Extract the [x, y] coordinate from the center of the cell holding the provided text.  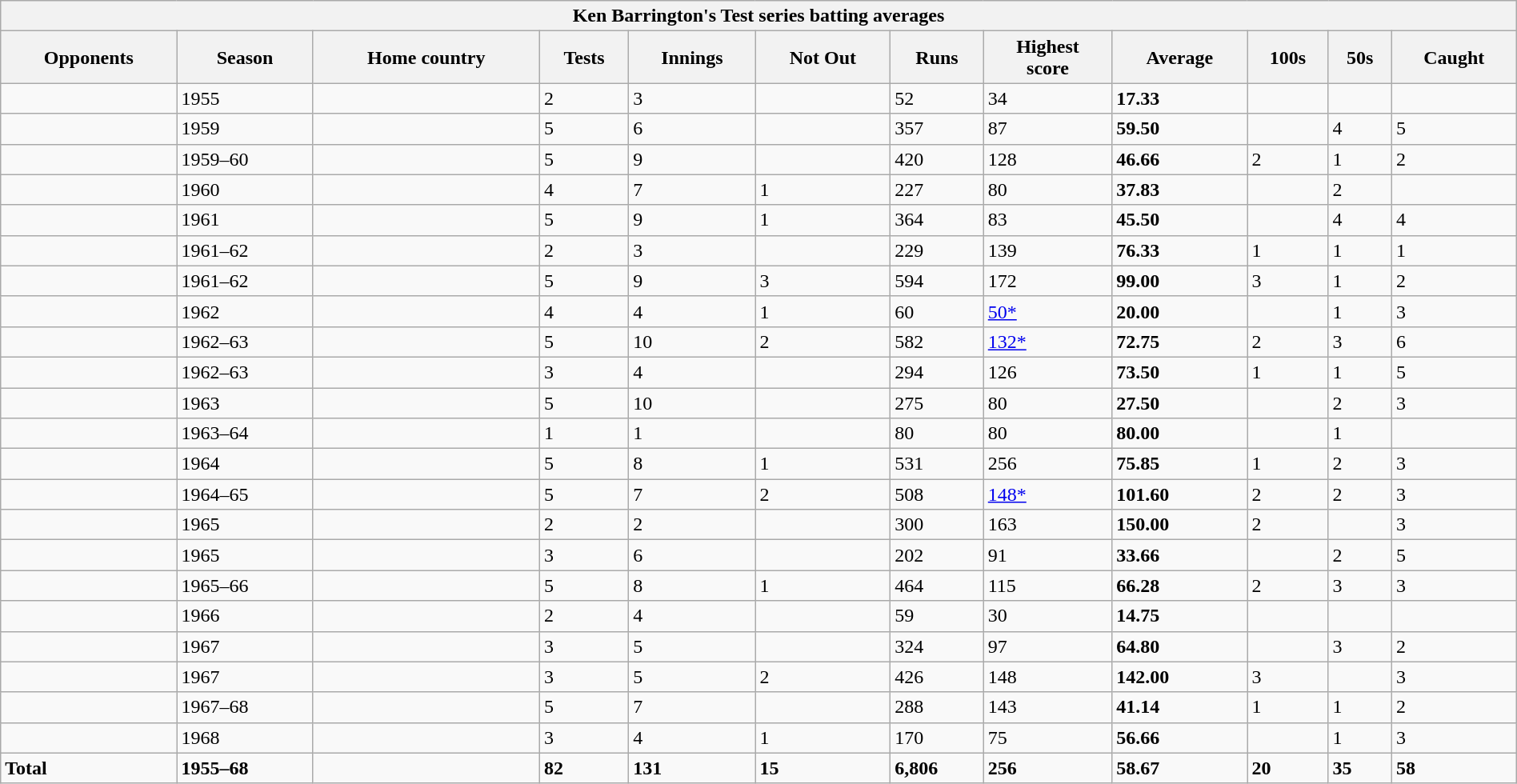
59.50 [1179, 129]
1960 [245, 190]
35 [1360, 768]
229 [937, 250]
148* [1048, 494]
227 [937, 190]
Average [1179, 58]
508 [937, 494]
128 [1048, 159]
115 [1048, 586]
294 [937, 372]
34 [1048, 98]
139 [1048, 250]
Caught [1454, 58]
132* [1048, 342]
83 [1048, 220]
163 [1048, 525]
Season [245, 58]
142.00 [1179, 677]
59 [937, 616]
1959 [245, 129]
20.00 [1179, 311]
300 [937, 525]
357 [937, 129]
1967–68 [245, 707]
Total [89, 768]
30 [1048, 616]
275 [937, 402]
60 [937, 311]
80.00 [1179, 434]
324 [937, 646]
594 [937, 281]
420 [937, 159]
58.67 [1179, 768]
64.80 [1179, 646]
91 [1048, 555]
33.66 [1179, 555]
101.60 [1179, 494]
1968 [245, 738]
131 [692, 768]
87 [1048, 129]
82 [584, 768]
Runs [937, 58]
Ken Barrington's Test series batting averages [758, 16]
73.50 [1179, 372]
46.66 [1179, 159]
Home country [426, 58]
1964–65 [245, 494]
1963 [245, 402]
45.50 [1179, 220]
Not Out [823, 58]
Innings [692, 58]
Highestscore [1048, 58]
15 [823, 768]
6,806 [937, 768]
143 [1048, 707]
1955–68 [245, 768]
20 [1288, 768]
582 [937, 342]
288 [937, 707]
172 [1048, 281]
Opponents [89, 58]
50s [1360, 58]
1962 [245, 311]
27.50 [1179, 402]
56.66 [1179, 738]
1955 [245, 98]
426 [937, 677]
41.14 [1179, 707]
97 [1048, 646]
464 [937, 586]
100s [1288, 58]
202 [937, 555]
150.00 [1179, 525]
50* [1048, 311]
75 [1048, 738]
1965–66 [245, 586]
126 [1048, 372]
148 [1048, 677]
99.00 [1179, 281]
17.33 [1179, 98]
1961 [245, 220]
1959–60 [245, 159]
531 [937, 464]
14.75 [1179, 616]
75.85 [1179, 464]
58 [1454, 768]
52 [937, 98]
66.28 [1179, 586]
76.33 [1179, 250]
37.83 [1179, 190]
364 [937, 220]
72.75 [1179, 342]
170 [937, 738]
1964 [245, 464]
Tests [584, 58]
1963–64 [245, 434]
1966 [245, 616]
